From the cell containing the given text, extract its center point as [X, Y] coordinate. 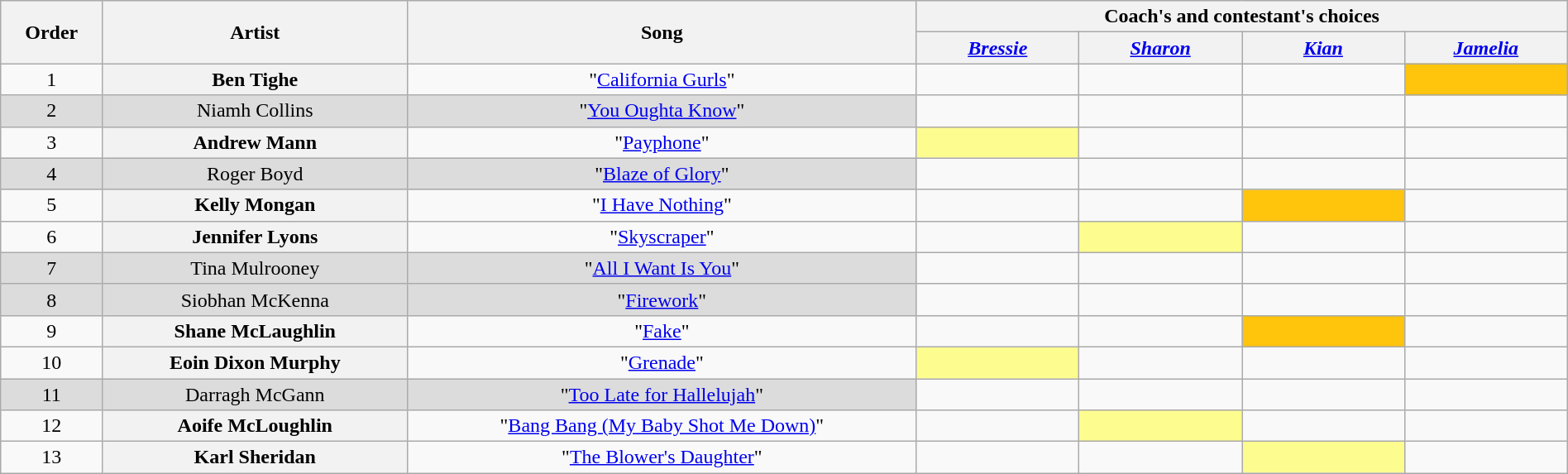
Coach's and contestant's choices [1242, 17]
13 [51, 457]
"Fake" [662, 331]
Darragh McGann [255, 395]
12 [51, 426]
"California Gurls" [662, 79]
6 [51, 237]
3 [51, 142]
8 [51, 299]
"Bang Bang (My Baby Shot Me Down)" [662, 426]
Jennifer Lyons [255, 237]
Bressie [997, 48]
Shane McLaughlin [255, 331]
Ben Tighe [255, 79]
Kelly Mongan [255, 205]
1 [51, 79]
"Firework" [662, 299]
5 [51, 205]
Niamh Collins [255, 111]
Aoife McLoughlin [255, 426]
10 [51, 362]
Eoin Dixon Murphy [255, 362]
"Too Late for Hallelujah" [662, 395]
Jamelia [1485, 48]
Tina Mulrooney [255, 268]
Roger Boyd [255, 174]
"Blaze of Glory" [662, 174]
11 [51, 395]
Song [662, 32]
9 [51, 331]
"All I Want Is You" [662, 268]
Siobhan McKenna [255, 299]
"Skyscraper" [662, 237]
"I Have Nothing" [662, 205]
"Grenade" [662, 362]
"The Blower's Daughter" [662, 457]
7 [51, 268]
Order [51, 32]
Karl Sheridan [255, 457]
"You Oughta Know" [662, 111]
Kian [1323, 48]
2 [51, 111]
"Payphone" [662, 142]
Andrew Mann [255, 142]
Sharon [1161, 48]
4 [51, 174]
Artist [255, 32]
